Extract the [x, y] coordinate from the center of the cell holding the provided text.  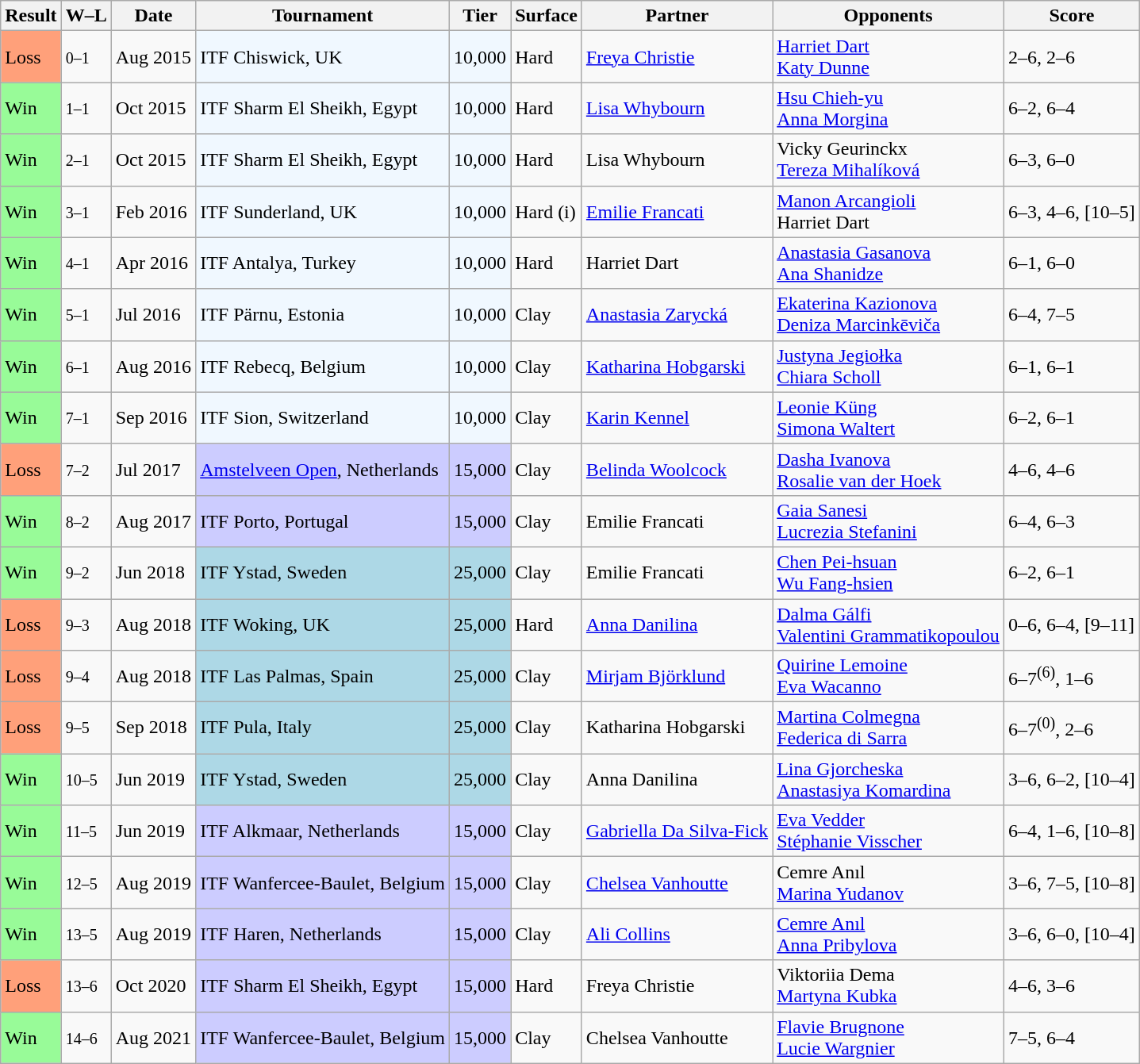
ITF Chiswick, UK [323, 57]
ITF Pärnu, Estonia [323, 314]
11–5 [86, 832]
Jul 2016 [153, 314]
10–5 [86, 779]
ITF Rebecq, Belgium [323, 367]
Gabriella Da Silva-Fick [677, 832]
2–6, 2–6 [1071, 57]
Opponents [889, 16]
9–5 [86, 728]
6–1, 6–0 [1071, 263]
13–6 [86, 985]
ITF Haren, Netherlands [323, 935]
Mirjam Björklund [677, 676]
Sep 2016 [153, 417]
Date [153, 16]
Tier [481, 16]
Anastasia Zarycká [677, 314]
ITF Porto, Portugal [323, 520]
0–6, 6–4, [9–11] [1071, 624]
ITF Antalya, Turkey [323, 263]
4–1 [86, 263]
6–3, 4–6, [10–5] [1071, 211]
Harriet Dart [677, 263]
0–1 [86, 57]
Partner [677, 16]
Oct 2020 [153, 985]
Chen Pei-hsuan Wu Fang-hsien [889, 573]
5–1 [86, 314]
Justyna Jegiołka Chiara Scholl [889, 367]
Hsu Chieh-yu Anna Morgina [889, 108]
14–6 [86, 1038]
9–2 [86, 573]
6–4, 7–5 [1071, 314]
Harriet Dart Katy Dunne [889, 57]
6–1 [86, 367]
3–6, 7–5, [10–8] [1071, 882]
9–3 [86, 624]
6–4, 6–3 [1071, 520]
Viktoriia Dema Martyna Kubka [889, 985]
7–1 [86, 417]
6–3, 6–0 [1071, 160]
ITF Sunderland, UK [323, 211]
Cemre Anıl Anna Pribylova [889, 935]
1–1 [86, 108]
2–1 [86, 160]
ITF Woking, UK [323, 624]
Leonie Küng Simona Waltert [889, 417]
4–6, 3–6 [1071, 985]
3–1 [86, 211]
Score [1071, 16]
Ekaterina Kazionova Deniza Marcinkēviča [889, 314]
Apr 2016 [153, 263]
Quirine Lemoine Eva Wacanno [889, 676]
12–5 [86, 882]
3–6, 6–0, [10–4] [1071, 935]
ITF Sion, Switzerland [323, 417]
6–7(0), 2–6 [1071, 728]
Tournament [323, 16]
7–5, 6–4 [1071, 1038]
Vicky Geurinckx Tereza Mihalíková [889, 160]
ITF Alkmaar, Netherlands [323, 832]
Aug 2016 [153, 367]
Feb 2016 [153, 211]
6–1, 6–1 [1071, 367]
8–2 [86, 520]
Cemre Anıl Marina Yudanov [889, 882]
Flavie Brugnone Lucie Wargnier [889, 1038]
Aug 2015 [153, 57]
6–2, 6–4 [1071, 108]
6–7(6), 1–6 [1071, 676]
W–L [86, 16]
Martina Colmegna Federica di Sarra [889, 728]
Karin Kennel [677, 417]
Aug 2021 [153, 1038]
13–5 [86, 935]
9–4 [86, 676]
Dasha Ivanova Rosalie van der Hoek [889, 470]
Aug 2017 [153, 520]
Sep 2018 [153, 728]
Result [31, 16]
7–2 [86, 470]
ITF Pula, Italy [323, 728]
4–6, 4–6 [1071, 470]
ITF Las Palmas, Spain [323, 676]
Manon Arcangioli Harriet Dart [889, 211]
Surface [547, 16]
Gaia Sanesi Lucrezia Stefanini [889, 520]
Eva Vedder Stéphanie Visscher [889, 832]
Jul 2017 [153, 470]
Belinda Woolcock [677, 470]
Jun 2018 [153, 573]
Amstelveen Open, Netherlands [323, 470]
Lina Gjorcheska Anastasiya Komardina [889, 779]
Dalma Gálfi Valentini Grammatikopoulou [889, 624]
Hard (i) [547, 211]
Anastasia Gasanova Ana Shanidze [889, 263]
6–4, 1–6, [10–8] [1071, 832]
Ali Collins [677, 935]
3–6, 6–2, [10–4] [1071, 779]
